Detect which cell encompasses the target text, then output its (x, y) center coordinate. 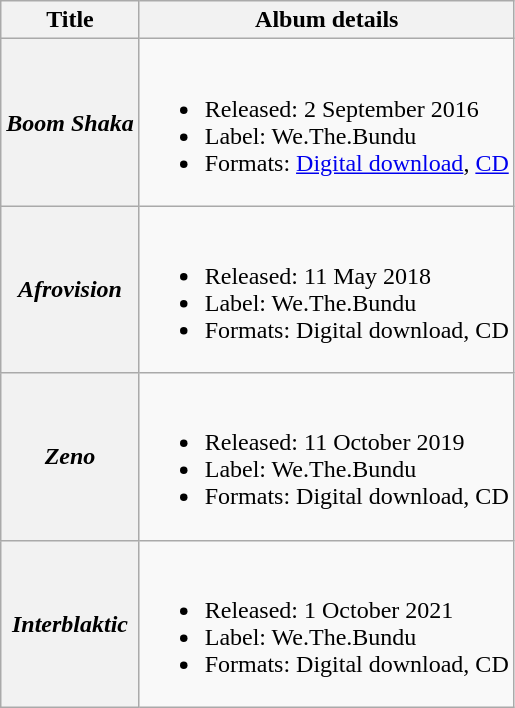
Released: 11 May 2018Label: We.The.BunduFormats: Digital download, CD (326, 290)
Boom Shaka (70, 122)
Released: 11 October 2019Label: We.The.BunduFormats: Digital download, CD (326, 456)
Zeno (70, 456)
Released: 2 September 2016Label: We.The.BunduFormats: Digital download, CD (326, 122)
Interblaktic (70, 624)
Album details (326, 20)
Afrovision (70, 290)
Title (70, 20)
Released: 1 October 2021Label: We.The.BunduFormats: Digital download, CD (326, 624)
